Scan for the cell matching the given text and deliver its (x, y) coordinate at center. 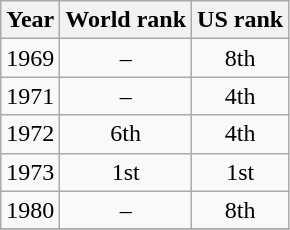
1972 (30, 134)
Year (30, 20)
1973 (30, 172)
6th (126, 134)
World rank (126, 20)
1969 (30, 58)
1971 (30, 96)
1980 (30, 210)
US rank (240, 20)
